From the cell containing the given text, extract its center point as [x, y] coordinate. 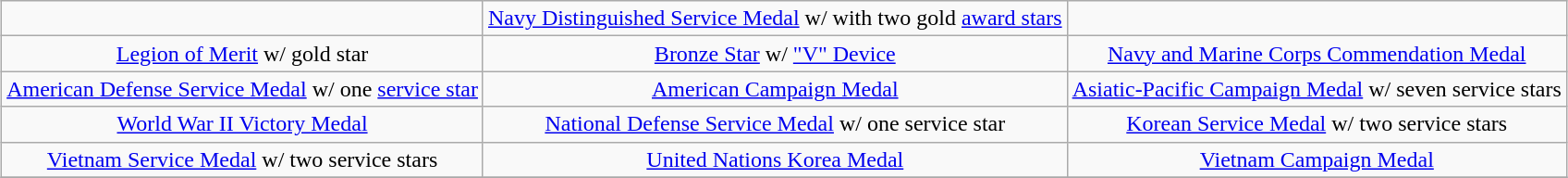
Korean Service Medal w/ two service stars [1317, 124]
Vietnam Campaign Medal [1317, 159]
American Campaign Medal [775, 89]
World War II Victory Medal [242, 124]
United Nations Korea Medal [775, 159]
Vietnam Service Medal w/ two service stars [242, 159]
Bronze Star w/ "V" Device [775, 54]
Asiatic-Pacific Campaign Medal w/ seven service stars [1317, 89]
American Defense Service Medal w/ one service star [242, 89]
Navy Distinguished Service Medal w/ with two gold award stars [775, 19]
Legion of Merit w/ gold star [242, 54]
Navy and Marine Corps Commendation Medal [1317, 54]
National Defense Service Medal w/ one service star [775, 124]
